Provide the [X, Y] coordinate of the cell's center where the given text is located.  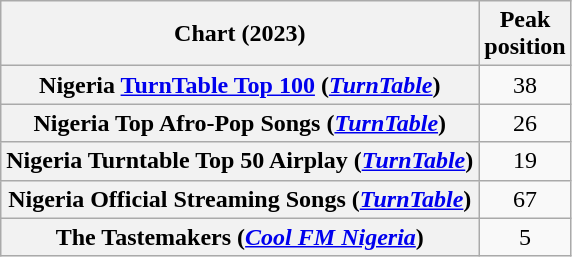
Nigeria TurnTable Top 100 (TurnTable) [240, 85]
The Tastemakers (Cool FM Nigeria) [240, 237]
Chart (2023) [240, 34]
Nigeria Official Streaming Songs (TurnTable) [240, 199]
Nigeria Top Afro-Pop Songs (TurnTable) [240, 123]
38 [525, 85]
Peakposition [525, 34]
67 [525, 199]
19 [525, 161]
5 [525, 237]
26 [525, 123]
Nigeria Turntable Top 50 Airplay (TurnTable) [240, 161]
